For the text-containing cell, return its midpoint in (x, y) coordinate format. 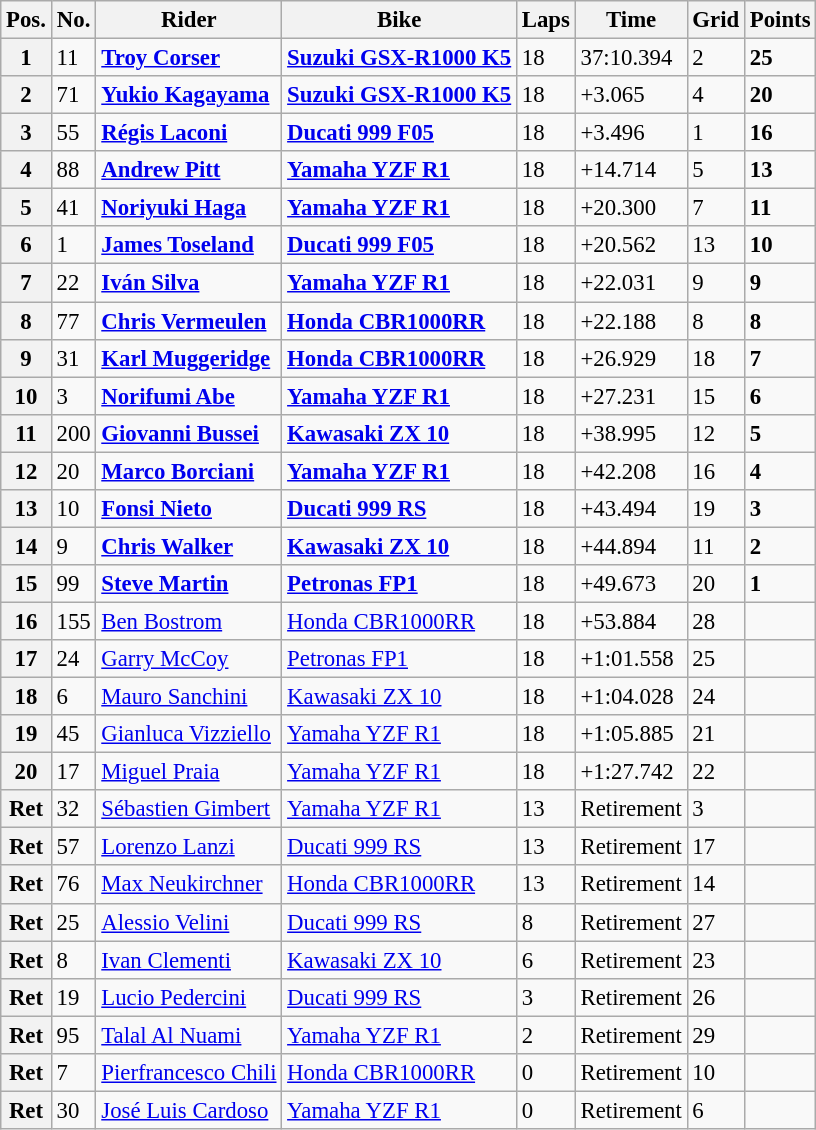
Marco Borciani (189, 471)
+22.031 (631, 283)
+38.995 (631, 433)
88 (74, 170)
+1:27.742 (631, 772)
James Toseland (189, 245)
+3.065 (631, 95)
41 (74, 208)
Giovanni Bussei (189, 433)
Time (631, 20)
Lorenzo Lanzi (189, 847)
Points (780, 20)
+1:04.028 (631, 697)
29 (716, 1035)
95 (74, 1035)
+14.714 (631, 170)
155 (74, 621)
76 (74, 885)
71 (74, 95)
Max Neukirchner (189, 885)
45 (74, 734)
Fonsi Nieto (189, 509)
Steve Martin (189, 584)
57 (74, 847)
Garry McCoy (189, 659)
37:10.394 (631, 58)
Régis Laconi (189, 133)
Mauro Sanchini (189, 697)
Miguel Praia (189, 772)
Karl Muggeridge (189, 358)
Talal Al Nuami (189, 1035)
28 (716, 621)
Rider (189, 20)
Bike (400, 20)
21 (716, 734)
Noriyuki Haga (189, 208)
99 (74, 584)
Sébastien Gimbert (189, 809)
+27.231 (631, 396)
Chris Walker (189, 546)
+1:05.885 (631, 734)
Yukio Kagayama (189, 95)
Norifumi Abe (189, 396)
+20.562 (631, 245)
+1:01.558 (631, 659)
200 (74, 433)
32 (74, 809)
55 (74, 133)
77 (74, 321)
Pos. (26, 20)
Pierfrancesco Chili (189, 1073)
José Luis Cardoso (189, 1110)
Alessio Velini (189, 922)
+20.300 (631, 208)
Grid (716, 20)
Troy Corser (189, 58)
+49.673 (631, 584)
+3.496 (631, 133)
+43.494 (631, 509)
Gianluca Vizziello (189, 734)
+53.884 (631, 621)
Lucio Pedercini (189, 997)
23 (716, 960)
Laps (546, 20)
27 (716, 922)
+44.894 (631, 546)
31 (74, 358)
+22.188 (631, 321)
+26.929 (631, 358)
Chris Vermeulen (189, 321)
+42.208 (631, 471)
Ben Bostrom (189, 621)
30 (74, 1110)
Iván Silva (189, 283)
Andrew Pitt (189, 170)
Ivan Clementi (189, 960)
No. (74, 20)
26 (716, 997)
